Scan for the cell matching the given text and deliver its [x, y] coordinate at center. 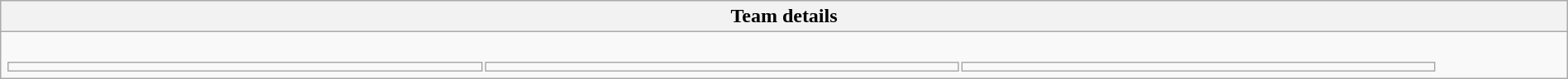
Team details [784, 16]
